Detect which cell encompasses the target text, then output its [X, Y] center coordinate. 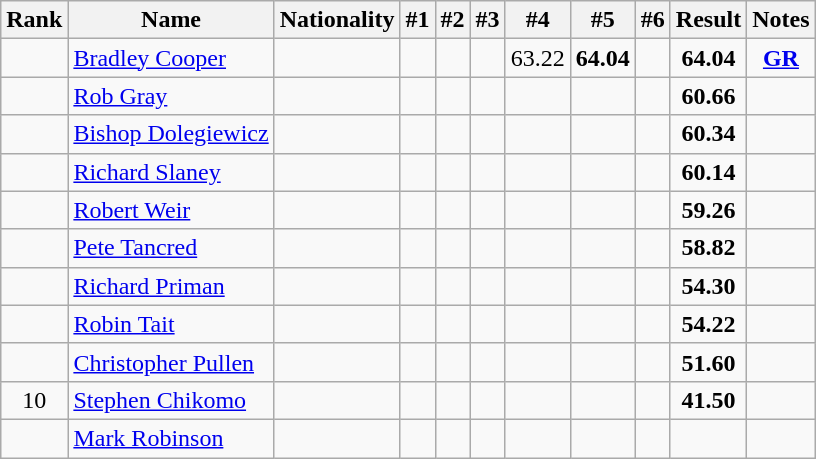
Nationality [337, 20]
Robin Tait [171, 324]
60.34 [708, 134]
59.26 [708, 210]
Mark Robinson [171, 438]
Pete Tancred [171, 248]
Robert Weir [171, 210]
54.22 [708, 324]
Stephen Chikomo [171, 400]
GR [781, 58]
51.60 [708, 362]
Rob Gray [171, 96]
Rank [34, 20]
#3 [488, 20]
60.14 [708, 172]
Richard Slaney [171, 172]
41.50 [708, 400]
Bishop Dolegiewicz [171, 134]
#2 [452, 20]
Bradley Cooper [171, 58]
Result [708, 20]
#4 [538, 20]
60.66 [708, 96]
Notes [781, 20]
Name [171, 20]
10 [34, 400]
54.30 [708, 286]
Richard Priman [171, 286]
#1 [418, 20]
63.22 [538, 58]
58.82 [708, 248]
#6 [652, 20]
Christopher Pullen [171, 362]
#5 [602, 20]
